Find where the given text appears and provide that cell's center as (X, Y) coordinate. 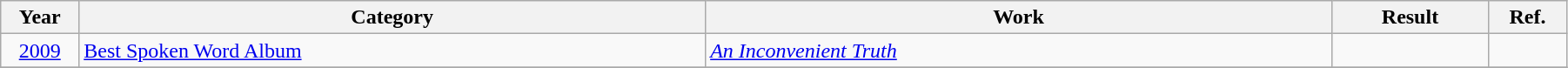
Ref. (1527, 17)
Category (392, 17)
Work (1019, 17)
2009 (40, 51)
An Inconvenient Truth (1019, 51)
Year (40, 17)
Result (1410, 17)
Best Spoken Word Album (392, 51)
